Return [x, y] of the center of cell containing provided text 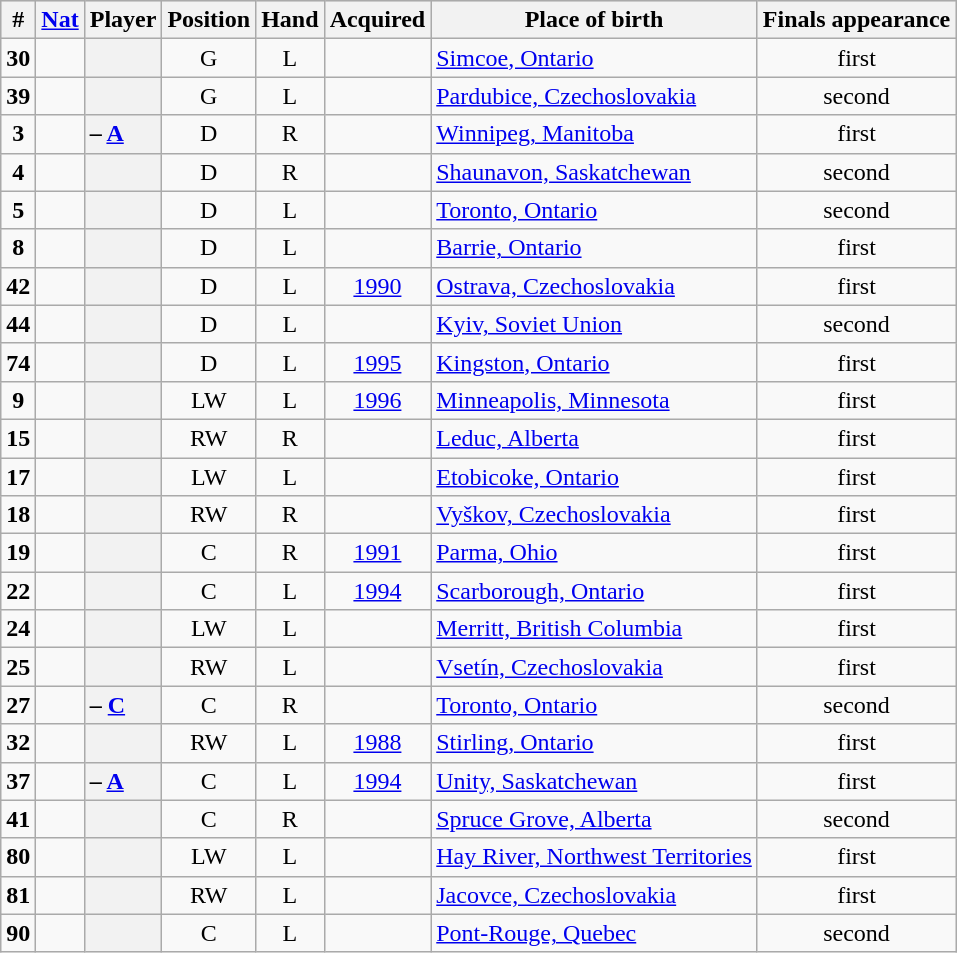
Finals appearance [856, 20]
Barrie, Ontario [594, 248]
37 [18, 781]
Pardubice, Czechoslovakia [594, 96]
30 [18, 58]
39 [18, 96]
Kingston, Ontario [594, 362]
90 [18, 933]
15 [18, 438]
42 [18, 286]
Pont-Rouge, Quebec [594, 933]
25 [18, 667]
Hay River, Northwest Territories [594, 857]
Kyiv, Soviet Union [594, 324]
9 [18, 400]
Spruce Grove, Alberta [594, 819]
80 [18, 857]
18 [18, 515]
1988 [378, 743]
Simcoe, Ontario [594, 58]
8 [18, 248]
Shaunavon, Saskatchewan [594, 172]
Minneapolis, Minnesota [594, 400]
Vsetín, Czechoslovakia [594, 667]
Merritt, British Columbia [594, 629]
22 [18, 591]
74 [18, 362]
4 [18, 172]
Etobicoke, Ontario [594, 477]
Stirling, Ontario [594, 743]
17 [18, 477]
Vyškov, Czechoslovakia [594, 515]
Jacovce, Czechoslovakia [594, 895]
Scarborough, Ontario [594, 591]
Place of birth [594, 20]
81 [18, 895]
Position [209, 20]
1996 [378, 400]
Acquired [378, 20]
44 [18, 324]
1995 [378, 362]
Leduc, Alberta [594, 438]
Winnipeg, Manitoba [594, 134]
1991 [378, 553]
1990 [378, 286]
Nat [60, 20]
3 [18, 134]
Ostrava, Czechoslovakia [594, 286]
Player [123, 20]
24 [18, 629]
32 [18, 743]
Unity, Saskatchewan [594, 781]
Parma, Ohio [594, 553]
– C [123, 705]
Hand [290, 20]
# [18, 20]
19 [18, 553]
27 [18, 705]
5 [18, 210]
41 [18, 819]
